For the text-containing cell, return its midpoint in (X, Y) coordinate format. 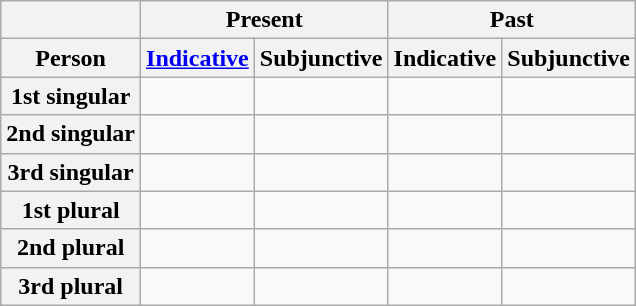
2nd singular (71, 134)
Past (512, 20)
3rd singular (71, 172)
Person (71, 58)
Present (265, 20)
1st singular (71, 96)
2nd plural (71, 248)
1st plural (71, 210)
3rd plural (71, 286)
